Capture the cell that displays the provided text and extract its [x, y] central coordinate. 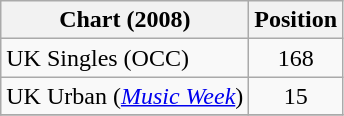
UK Singles (OCC) [125, 58]
Position [296, 20]
Chart (2008) [125, 20]
15 [296, 96]
UK Urban (Music Week) [125, 96]
168 [296, 58]
